Output the (X, Y) coordinate of the center of the cell containing the given text.  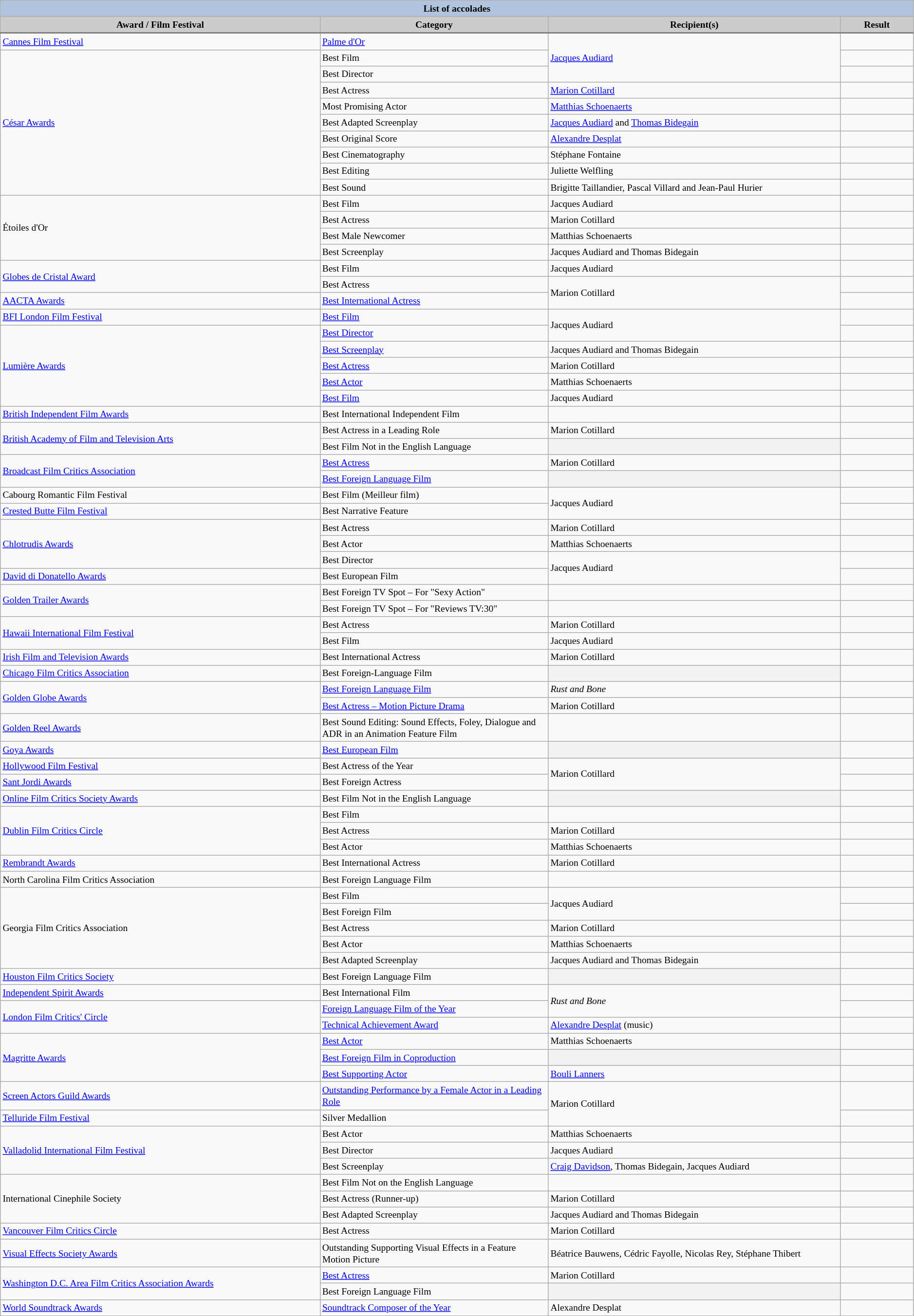
Online Film Critics Society Awards (160, 798)
Golden Trailer Awards (160, 601)
Foreign Language Film of the Year (434, 1008)
Crested Butte Film Festival (160, 511)
Alexandre Desplat (music) (694, 1025)
Best Actress (Runner-up) (434, 1198)
Screen Actors Guild Awards (160, 1096)
World Soundtrack Awards (160, 1307)
Outstanding Performance by a Female Actor in a Leading Role (434, 1096)
Soundtrack Composer of the Year (434, 1307)
Best Actress of the Year (434, 766)
List of accolades (457, 9)
Palme d'Or (434, 41)
Independent Spirit Awards (160, 993)
Lumière Awards (160, 366)
Best Sound Editing: Sound Effects, Foley, Dialogue and ADR in an Animation Feature Film (434, 728)
César Awards (160, 123)
London Film Critics' Circle (160, 1017)
Award / Film Festival (160, 25)
Globes de Cristal Award (160, 276)
Rembrandt Awards (160, 863)
Chlotrudis Awards (160, 544)
Vancouver Film Critics Circle (160, 1231)
British Academy of Film and Television Arts (160, 439)
Best Actress – Motion Picture Drama (434, 706)
Hollywood Film Festival (160, 766)
Result (877, 25)
Valladolid International Film Festival (160, 1150)
Sant Jordi Awards (160, 782)
Dublin Film Critics Circle (160, 831)
Craig Davidson, Thomas Bidegain, Jacques Audiard (694, 1166)
International Cinephile Society (160, 1199)
Cannes Film Festival (160, 41)
Technical Achievement Award (434, 1025)
AACTA Awards (160, 301)
Chicago Film Critics Association (160, 674)
Category (434, 25)
Houston Film Critics Society (160, 976)
Most Promising Actor (434, 106)
Stéphane Fontaine (694, 155)
Best Foreign Actress (434, 782)
Cabourg Romantic Film Festival (160, 495)
Best Foreign TV Spot – For "Sexy Action" (434, 592)
Brigitte Taillandier, Pascal Villard and Jean-Paul Hurier (694, 187)
Best Male Newcomer (434, 236)
Georgia Film Critics Association (160, 928)
David di Donatello Awards (160, 576)
Magritte Awards (160, 1058)
Étoiles d'Or (160, 228)
Golden Globe Awards (160, 698)
Best Original Score (434, 138)
Best Narrative Feature (434, 511)
Best Foreign Film in Coproduction (434, 1057)
Béatrice Bauwens, Cédric Fayolle, Nicolas Rey, Stéphane Thibert (694, 1253)
Best Film (Meilleur film) (434, 495)
Best Foreign Film (434, 912)
North Carolina Film Critics Association (160, 879)
Best Sound (434, 187)
Goya Awards (160, 749)
Washington D.C. Area Film Critics Association Awards (160, 1284)
Hawaii International Film Festival (160, 633)
Best International Independent Film (434, 414)
Silver Medallion (434, 1117)
Best Film Not on the English Language (434, 1183)
Telluride Film Festival (160, 1117)
British Independent Film Awards (160, 414)
Best Editing (434, 171)
Bouli Lanners (694, 1074)
Recipient(s) (694, 25)
Irish Film and Television Awards (160, 657)
Visual Effects Society Awards (160, 1253)
Broadcast Film Critics Association (160, 471)
Juliette Welfling (694, 171)
Best Foreign TV Spot – For "Reviews TV:30" (434, 608)
Best Supporting Actor (434, 1074)
Golden Reel Awards (160, 728)
BFI London Film Festival (160, 317)
Best Actress in a Leading Role (434, 430)
Best International Film (434, 993)
Outstanding Supporting Visual Effects in a Feature Motion Picture (434, 1253)
Best Cinematography (434, 155)
Best Foreign-Language Film (434, 674)
